Output the (X, Y) coordinate of the center of the cell containing the given text.  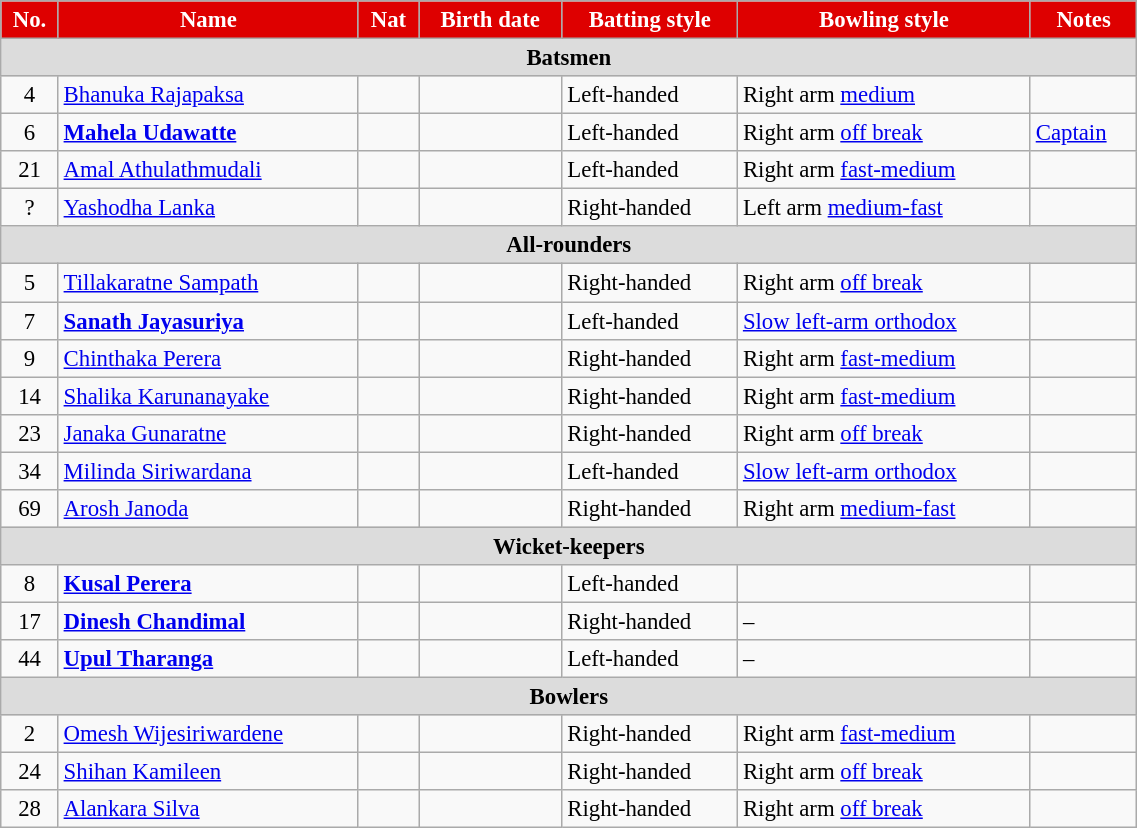
6 (30, 133)
All-rounders (569, 245)
? (30, 208)
5 (30, 283)
69 (30, 509)
17 (30, 621)
Shihan Kamileen (208, 772)
Arosh Janoda (208, 509)
21 (30, 170)
8 (30, 584)
Captain (1083, 133)
4 (30, 95)
44 (30, 659)
Right arm medium (884, 95)
Janaka Gunaratne (208, 433)
Nat (388, 20)
Name (208, 20)
Tillakaratne Sampath (208, 283)
Chinthaka Perera (208, 358)
Alankara Silva (208, 809)
Wicket-keepers (569, 546)
Batsmen (569, 58)
14 (30, 396)
Sanath Jayasuriya (208, 321)
34 (30, 471)
Kusal Perera (208, 584)
9 (30, 358)
Mahela Udawatte (208, 133)
Milinda Siriwardana (208, 471)
28 (30, 809)
Shalika Karunanayake (208, 396)
Notes (1083, 20)
Amal Athulathmudali (208, 170)
Batting style (650, 20)
Bowling style (884, 20)
24 (30, 772)
Right arm medium-fast (884, 509)
No. (30, 20)
Bowlers (569, 697)
Upul Tharanga (208, 659)
Yashodha Lanka (208, 208)
7 (30, 321)
Dinesh Chandimal (208, 621)
Birth date (490, 20)
Bhanuka Rajapaksa (208, 95)
2 (30, 734)
Left arm medium-fast (884, 208)
Omesh Wijesiriwardene (208, 734)
23 (30, 433)
